Output the [x, y] coordinate of the center of the cell containing the given text.  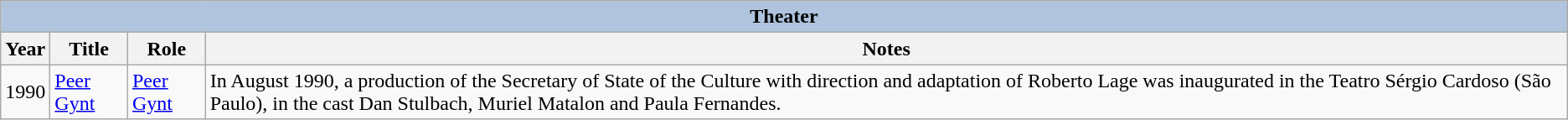
Title [89, 49]
Year [25, 49]
Role [166, 49]
1990 [25, 92]
Theater [784, 17]
Notes [886, 49]
